Determine the [X, Y] coordinate at the center of the cell enclosing the given text.  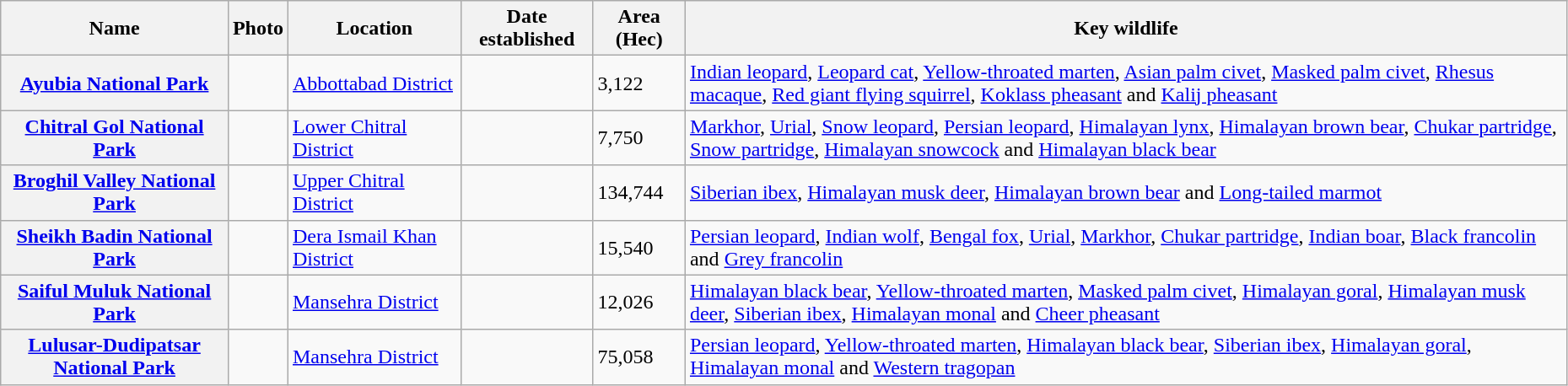
Upper Chitral District [374, 192]
Ayubia National Park [115, 83]
Persian leopard, Yellow-throated marten, Himalayan black bear, Siberian ibex, Himalayan goral, Himalayan monal and Western tragopan [1125, 357]
75,058 [639, 357]
Chitral Gol National Park [115, 138]
Lulusar-Dudipatsar National Park [115, 357]
Dera Ismail Khan District [374, 248]
Key wildlife [1125, 29]
Sheikh Badin National Park [115, 248]
134,744 [639, 192]
3,122 [639, 83]
Saiful Muluk National Park [115, 302]
12,026 [639, 302]
Area (Hec) [639, 29]
Abbottabad District [374, 83]
Siberian ibex, Himalayan musk deer, Himalayan brown bear and Long-tailed marmot [1125, 192]
Lower Chitral District [374, 138]
Photo [258, 29]
Name [115, 29]
Broghil Valley National Park [115, 192]
Persian leopard, Indian wolf, Bengal fox, Urial, Markhor, Chukar partridge, Indian boar, Black francolin and Grey francolin [1125, 248]
15,540 [639, 248]
7,750 [639, 138]
Location [374, 29]
Date established [526, 29]
